Search for the cell housing the specified text and yield its (X, Y) center coordinate. 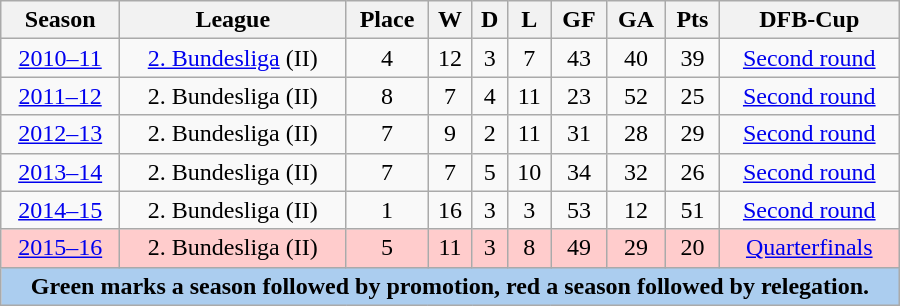
51 (693, 210)
DFB-Cup (809, 20)
40 (636, 58)
43 (578, 58)
D (490, 20)
53 (578, 210)
Quarterfinals (809, 248)
L (529, 20)
Pts (693, 20)
GF (578, 20)
9 (450, 134)
Green marks a season followed by promotion, red a season followed by relegation. (450, 286)
Season (60, 20)
31 (578, 134)
20 (693, 248)
39 (693, 58)
2013–14 (60, 172)
1 (387, 210)
Place (387, 20)
49 (578, 248)
26 (693, 172)
52 (636, 96)
2012–13 (60, 134)
2010–11 (60, 58)
GA (636, 20)
32 (636, 172)
25 (693, 96)
2014–15 (60, 210)
16 (450, 210)
League (233, 20)
34 (578, 172)
10 (529, 172)
W (450, 20)
28 (636, 134)
23 (578, 96)
2011–12 (60, 96)
2 (490, 134)
2015–16 (60, 248)
